Locate the cell with the specified text and output its [X, Y] center coordinate. 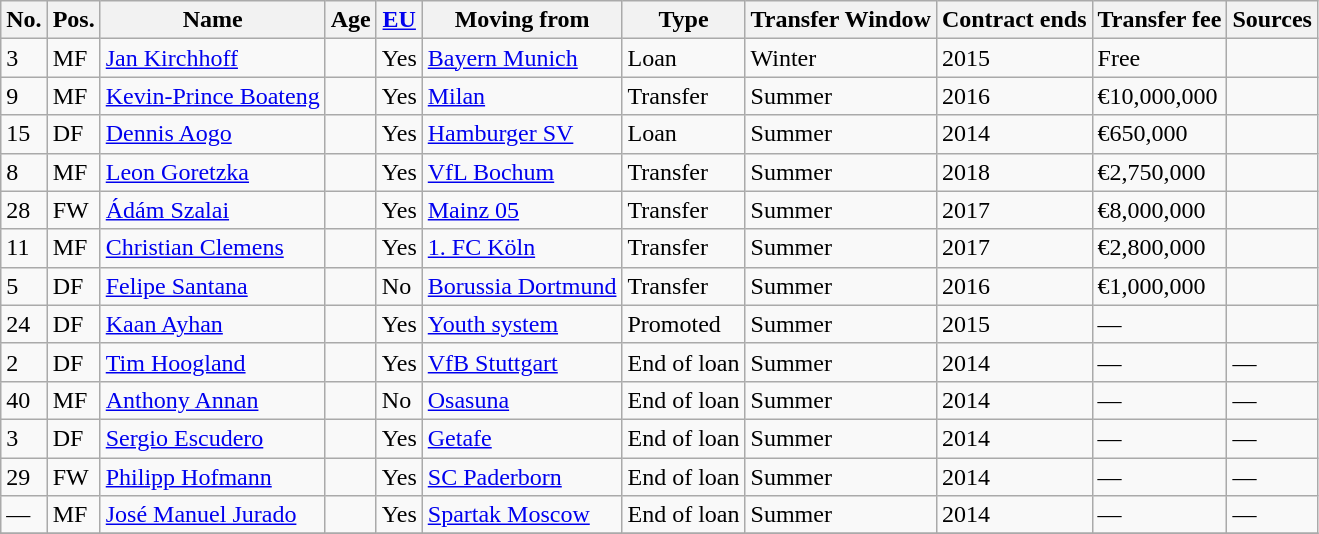
Mainz 05 [522, 210]
15 [24, 134]
Osasuna [522, 400]
Free [1160, 58]
28 [24, 210]
€650,000 [1160, 134]
Bayern Munich [522, 58]
EU [399, 20]
11 [24, 248]
Contract ends [1014, 20]
2018 [1014, 172]
Borussia Dortmund [522, 286]
Hamburger SV [522, 134]
Youth system [522, 324]
Sources [1272, 20]
Transfer fee [1160, 20]
José Manuel Jurado [212, 515]
Kaan Ayhan [212, 324]
Winter [840, 58]
SC Paderborn [522, 477]
Spartak Moscow [522, 515]
8 [24, 172]
9 [24, 96]
Milan [522, 96]
Philipp Hofmann [212, 477]
24 [24, 324]
1. FC Köln [522, 248]
Pos. [74, 20]
No. [24, 20]
Name [212, 20]
40 [24, 400]
€1,000,000 [1160, 286]
Age [350, 20]
Jan Kirchhoff [212, 58]
Promoted [684, 324]
Getafe [522, 438]
VfB Stuttgart [522, 362]
2 [24, 362]
€2,750,000 [1160, 172]
Anthony Annan [212, 400]
29 [24, 477]
Ádám Szalai [212, 210]
Type [684, 20]
Moving from [522, 20]
Tim Hoogland [212, 362]
5 [24, 286]
€2,800,000 [1160, 248]
Dennis Aogo [212, 134]
Transfer Window [840, 20]
Leon Goretzka [212, 172]
Sergio Escudero [212, 438]
Christian Clemens [212, 248]
Felipe Santana [212, 286]
€10,000,000 [1160, 96]
€8,000,000 [1160, 210]
VfL Bochum [522, 172]
Kevin-Prince Boateng [212, 96]
